From the cell containing the given text, extract its center point as (x, y) coordinate. 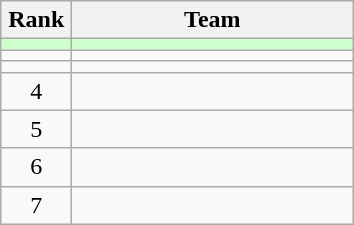
4 (36, 91)
Team (212, 20)
7 (36, 205)
5 (36, 129)
6 (36, 167)
Rank (36, 20)
